Locate the cell with the specified text and output its [x, y] center coordinate. 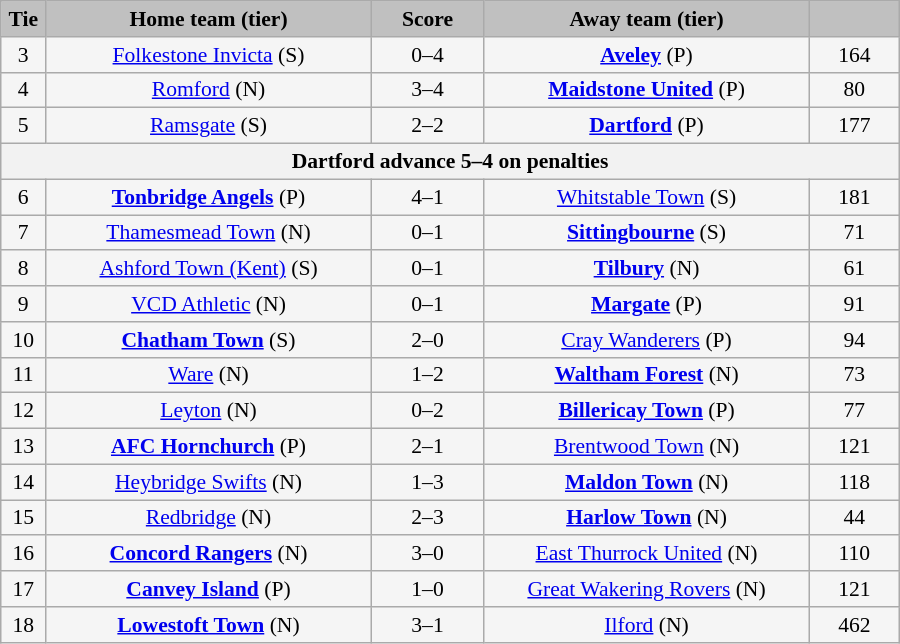
462 [854, 625]
73 [854, 375]
3–0 [427, 554]
Redbridge (N) [209, 518]
17 [24, 589]
Waltham Forest (N) [647, 375]
14 [24, 482]
118 [854, 482]
2–1 [427, 447]
44 [854, 518]
Ilford (N) [647, 625]
77 [854, 411]
Concord Rangers (N) [209, 554]
Margate (P) [647, 304]
2–2 [427, 126]
8 [24, 269]
11 [24, 375]
Dartford advance 5–4 on penalties [450, 162]
2–0 [427, 340]
Dartford (P) [647, 126]
1–0 [427, 589]
Leyton (N) [209, 411]
94 [854, 340]
4 [24, 90]
Maldon Town (N) [647, 482]
181 [854, 197]
Tie [24, 19]
Tonbridge Angels (P) [209, 197]
5 [24, 126]
Cray Wanderers (P) [647, 340]
0–2 [427, 411]
Brentwood Town (N) [647, 447]
9 [24, 304]
Whitstable Town (S) [647, 197]
Ramsgate (S) [209, 126]
10 [24, 340]
VCD Athletic (N) [209, 304]
Canvey Island (P) [209, 589]
7 [24, 233]
Romford (N) [209, 90]
Ware (N) [209, 375]
110 [854, 554]
15 [24, 518]
Tilbury (N) [647, 269]
1–2 [427, 375]
Lowestoft Town (N) [209, 625]
80 [854, 90]
3–4 [427, 90]
Score [427, 19]
Home team (tier) [209, 19]
Aveley (P) [647, 55]
1–3 [427, 482]
71 [854, 233]
61 [854, 269]
16 [24, 554]
Sittingbourne (S) [647, 233]
4–1 [427, 197]
0–4 [427, 55]
12 [24, 411]
Thamesmead Town (N) [209, 233]
AFC Hornchurch (P) [209, 447]
Ashford Town (Kent) (S) [209, 269]
Folkestone Invicta (S) [209, 55]
Great Wakering Rovers (N) [647, 589]
18 [24, 625]
Chatham Town (S) [209, 340]
6 [24, 197]
Heybridge Swifts (N) [209, 482]
91 [854, 304]
3–1 [427, 625]
Billericay Town (P) [647, 411]
3 [24, 55]
Away team (tier) [647, 19]
Harlow Town (N) [647, 518]
177 [854, 126]
2–3 [427, 518]
13 [24, 447]
East Thurrock United (N) [647, 554]
164 [854, 55]
Maidstone United (P) [647, 90]
